Scan for the cell matching the given text and deliver its [X, Y] coordinate at center. 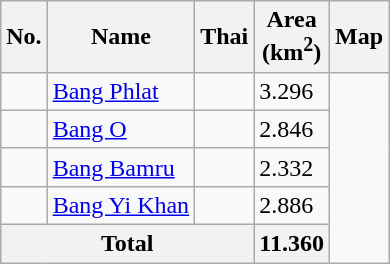
No. [24, 37]
2.886 [292, 205]
Bang Yi Khan [120, 205]
2.332 [292, 167]
Bang Phlat [120, 91]
2.846 [292, 129]
Total [128, 244]
3.296 [292, 91]
Map [358, 37]
Name [120, 37]
Thai [224, 37]
Area(km2) [292, 37]
Bang O [120, 129]
11.360 [292, 244]
Bang Bamru [120, 167]
